Capture the cell that displays the provided text and extract its (X, Y) central coordinate. 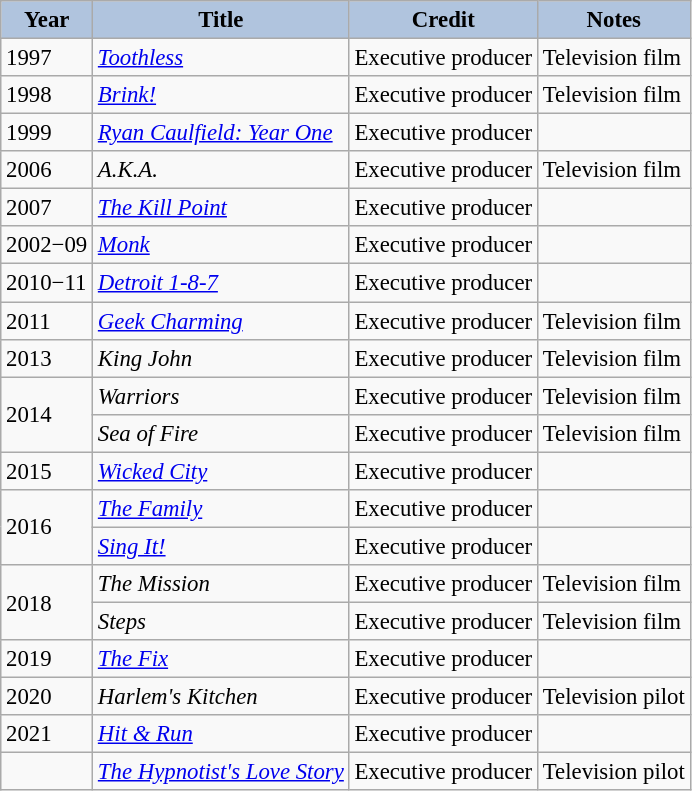
Title (222, 20)
2021 (47, 734)
2006 (47, 170)
2011 (47, 321)
Geek Charming (222, 321)
2013 (47, 358)
Ryan Caulfield: Year One (222, 133)
Harlem's Kitchen (222, 697)
2018 (47, 602)
The Family (222, 509)
Toothless (222, 58)
Detroit 1-8-7 (222, 283)
1997 (47, 58)
Warriors (222, 396)
Brink! (222, 95)
Monk (222, 245)
2019 (47, 659)
Credit (443, 20)
Sing It! (222, 546)
2020 (47, 697)
2007 (47, 208)
Notes (614, 20)
The Fix (222, 659)
The Hypnotist's Love Story (222, 772)
A.K.A. (222, 170)
King John (222, 358)
2010−11 (47, 283)
2016 (47, 528)
1998 (47, 95)
2002−09 (47, 245)
Sea of Fire (222, 433)
Hit & Run (222, 734)
2015 (47, 471)
Wicked City (222, 471)
Steps (222, 621)
2014 (47, 414)
The Mission (222, 584)
Year (47, 20)
The Kill Point (222, 208)
1999 (47, 133)
